Return (x, y) of the center of cell containing provided text 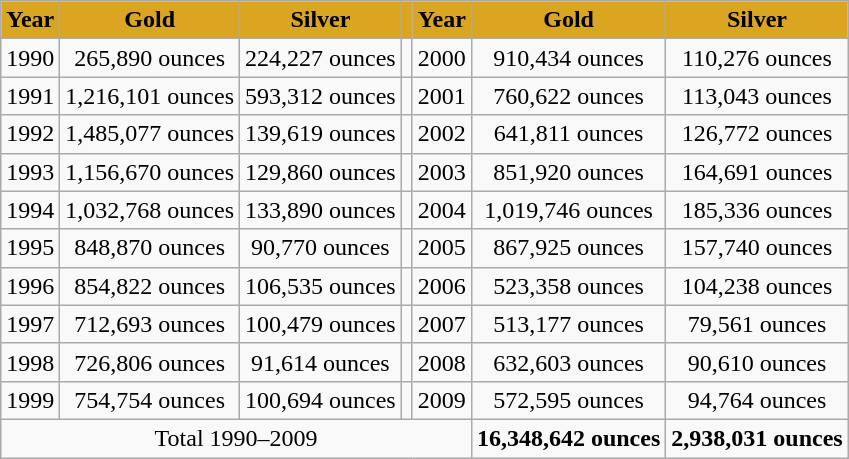
1,485,077 ounces (150, 134)
867,925 ounces (568, 248)
113,043 ounces (757, 96)
513,177 ounces (568, 324)
593,312 ounces (321, 96)
2007 (442, 324)
129,860 ounces (321, 172)
712,693 ounces (150, 324)
760,622 ounces (568, 96)
632,603 ounces (568, 362)
100,694 ounces (321, 400)
851,920 ounces (568, 172)
1999 (30, 400)
2000 (442, 58)
139,619 ounces (321, 134)
2002 (442, 134)
157,740 ounces (757, 248)
1996 (30, 286)
754,754 ounces (150, 400)
164,691 ounces (757, 172)
126,772 ounces (757, 134)
2003 (442, 172)
1994 (30, 210)
1997 (30, 324)
1995 (30, 248)
523,358 ounces (568, 286)
Total 1990–2009 (236, 438)
110,276 ounces (757, 58)
90,770 ounces (321, 248)
79,561 ounces (757, 324)
2009 (442, 400)
2001 (442, 96)
1,019,746 ounces (568, 210)
572,595 ounces (568, 400)
2006 (442, 286)
910,434 ounces (568, 58)
1993 (30, 172)
854,822 ounces (150, 286)
106,535 ounces (321, 286)
1998 (30, 362)
16,348,642 ounces (568, 438)
2008 (442, 362)
726,806 ounces (150, 362)
265,890 ounces (150, 58)
2,938,031 ounces (757, 438)
91,614 ounces (321, 362)
224,227 ounces (321, 58)
1,032,768 ounces (150, 210)
94,764 ounces (757, 400)
2004 (442, 210)
1,156,670 ounces (150, 172)
1,216,101 ounces (150, 96)
185,336 ounces (757, 210)
848,870 ounces (150, 248)
641,811 ounces (568, 134)
104,238 ounces (757, 286)
1990 (30, 58)
133,890 ounces (321, 210)
100,479 ounces (321, 324)
2005 (442, 248)
1991 (30, 96)
90,610 ounces (757, 362)
1992 (30, 134)
